Find where the given text appears and provide that cell's center as (x, y) coordinate. 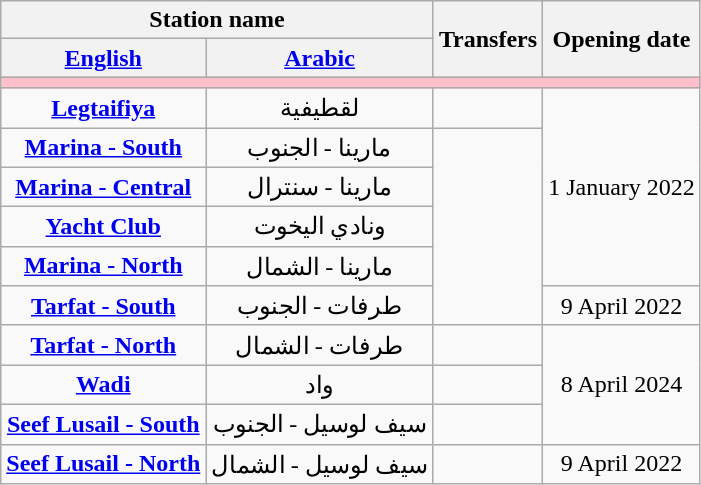
واد (320, 385)
Wadi (104, 385)
Yacht Club (104, 227)
Marina - North (104, 266)
Seef Lusail - North (104, 464)
مارينا - الجنوب (320, 148)
Tarfat - South (104, 306)
مارينا - سنترال (320, 187)
لقطيفية (320, 108)
مارينا - الشمال (320, 266)
Transfers (488, 39)
سيف لوسيل - الجنوب (320, 424)
طرفات - الشمال (320, 345)
Tarfat - North (104, 345)
English (104, 58)
ونادي اليخوت (320, 227)
Opening date (622, 39)
Arabic (320, 58)
سيف لوسيل - الشمال (320, 464)
Station name (218, 20)
Marina - Central (104, 187)
Marina - South (104, 148)
1 January 2022 (622, 187)
8 April 2024 (622, 384)
طرفات - الجنوب (320, 306)
Seef Lusail - South (104, 424)
Legtaifiya (104, 108)
